Determine the [X, Y] coordinate at the center of the cell enclosing the given text.  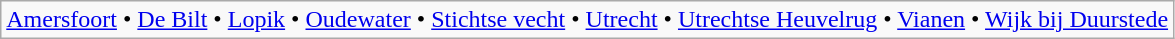
Amersfoort • De Bilt • Lopik • Oudewater • Stichtse vecht • Utrecht • Utrechtse Heuvelrug • Vianen • Wijk bij Duurstede [588, 20]
